Provide the [x, y] coordinate of the cell's center where the given text is located.  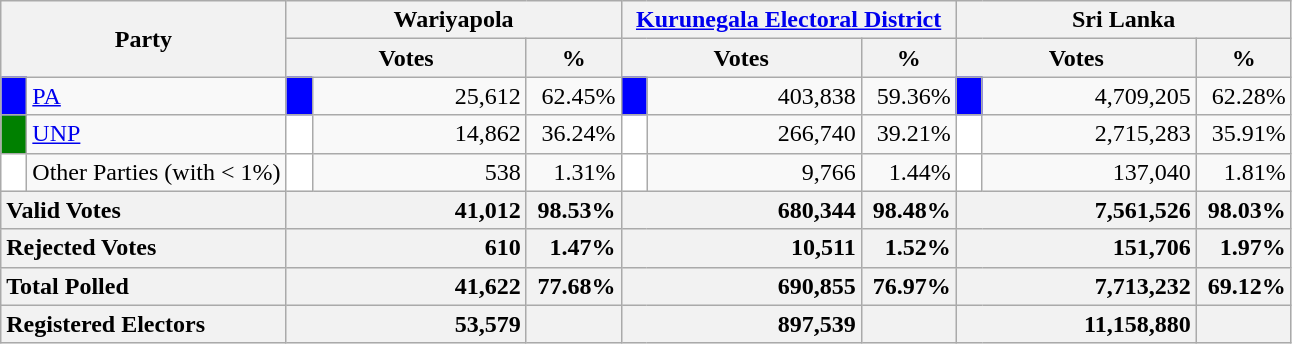
Rejected Votes [144, 248]
690,855 [741, 286]
2,715,283 [1089, 134]
35.91% [1244, 134]
Wariyapola [454, 20]
53,579 [406, 324]
11,158,880 [1076, 324]
7,713,232 [1076, 286]
538 [419, 172]
98.48% [908, 210]
PA [156, 96]
Sri Lanka [1124, 20]
137,040 [1089, 172]
25,612 [419, 96]
610 [406, 248]
1.52% [908, 248]
41,622 [406, 286]
14,862 [419, 134]
98.03% [1244, 210]
9,766 [754, 172]
1.81% [1244, 172]
76.97% [908, 286]
403,838 [754, 96]
39.21% [908, 134]
1.97% [1244, 248]
Kurunegala Electoral District [788, 20]
897,539 [741, 324]
62.28% [1244, 96]
62.45% [574, 96]
7,561,526 [1076, 210]
69.12% [1244, 286]
98.53% [574, 210]
1.31% [574, 172]
Other Parties (with < 1%) [156, 172]
1.47% [574, 248]
151,706 [1076, 248]
77.68% [574, 286]
Valid Votes [144, 210]
59.36% [908, 96]
680,344 [741, 210]
36.24% [574, 134]
UNP [156, 134]
Party [144, 39]
Total Polled [144, 286]
41,012 [406, 210]
10,511 [741, 248]
266,740 [754, 134]
Registered Electors [144, 324]
4,709,205 [1089, 96]
1.44% [908, 172]
